Output the (X, Y) coordinate of the center of the cell containing the given text.  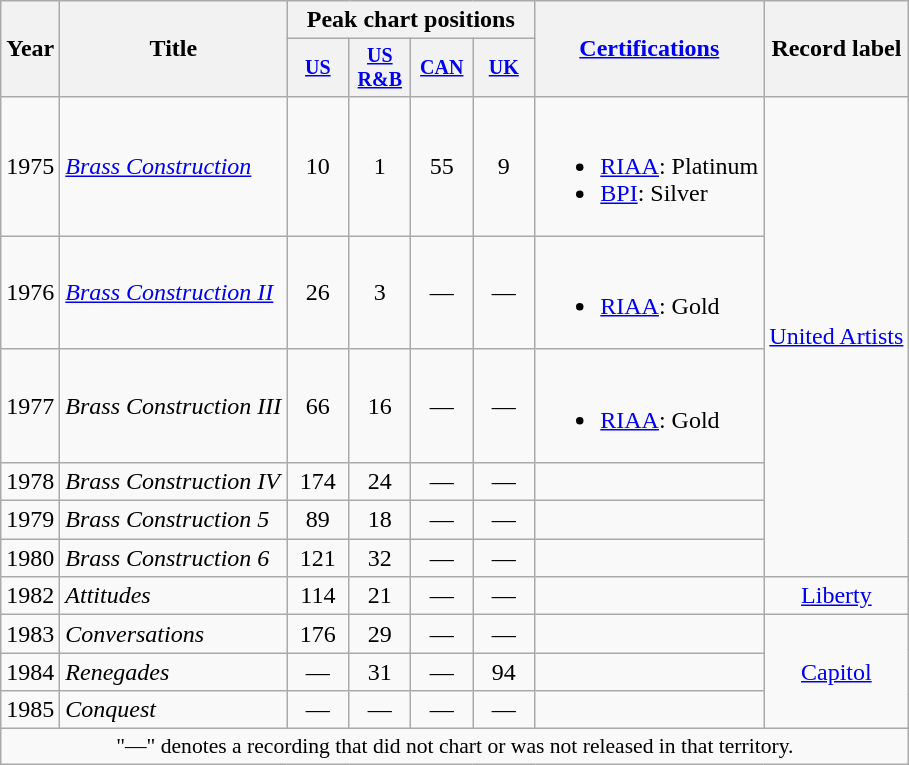
1976 (30, 292)
3 (380, 292)
Conquest (174, 710)
89 (318, 520)
1978 (30, 481)
1985 (30, 710)
94 (504, 672)
Year (30, 49)
RIAA: PlatinumBPI: Silver (650, 166)
Brass Construction 6 (174, 558)
32 (380, 558)
66 (318, 406)
Liberty (836, 596)
9 (504, 166)
US (318, 68)
United Artists (836, 336)
1980 (30, 558)
CAN (442, 68)
114 (318, 596)
Attitudes (174, 596)
55 (442, 166)
Capitol (836, 672)
"—" denotes a recording that did not chart or was not released in that territory. (455, 747)
21 (380, 596)
Conversations (174, 634)
24 (380, 481)
1982 (30, 596)
174 (318, 481)
1979 (30, 520)
Brass Construction II (174, 292)
176 (318, 634)
16 (380, 406)
Brass Construction 5 (174, 520)
Peak chart positions (411, 20)
18 (380, 520)
1984 (30, 672)
31 (380, 672)
Record label (836, 49)
USR&B (380, 68)
Brass Construction (174, 166)
Brass Construction III (174, 406)
29 (380, 634)
Title (174, 49)
10 (318, 166)
26 (318, 292)
121 (318, 558)
Certifications (650, 49)
1977 (30, 406)
Brass Construction IV (174, 481)
UK (504, 68)
1975 (30, 166)
1983 (30, 634)
1 (380, 166)
Renegades (174, 672)
